Capture the cell that displays the provided text and extract its [x, y] central coordinate. 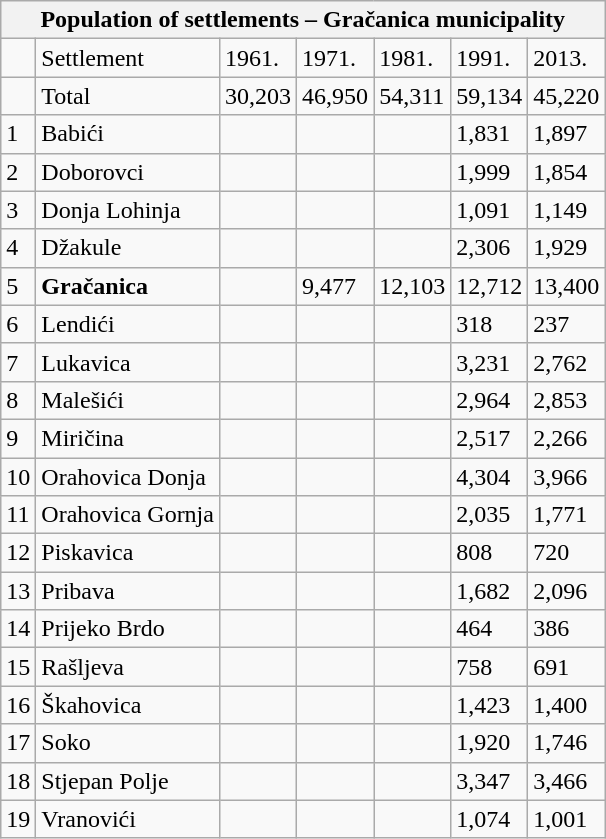
808 [490, 553]
9 [18, 438]
2013. [566, 58]
Babići [128, 134]
318 [490, 324]
1,897 [566, 134]
Stjepan Polje [128, 781]
Piskavica [128, 553]
11 [18, 515]
1,091 [490, 210]
1,682 [490, 591]
3,966 [566, 477]
Lukavica [128, 362]
1,831 [490, 134]
13 [18, 591]
1981. [412, 58]
5 [18, 286]
2,853 [566, 400]
16 [18, 705]
2,266 [566, 438]
237 [566, 324]
30,203 [258, 96]
19 [18, 819]
1971. [336, 58]
1,423 [490, 705]
12 [18, 553]
Settlement [128, 58]
1,999 [490, 172]
Orahovica Donja [128, 477]
8 [18, 400]
1,074 [490, 819]
386 [566, 629]
10 [18, 477]
2,517 [490, 438]
1,920 [490, 743]
758 [490, 667]
3,466 [566, 781]
6 [18, 324]
1991. [490, 58]
13,400 [566, 286]
4 [18, 248]
2,762 [566, 362]
Population of settlements – Gračanica municipality [303, 20]
1,854 [566, 172]
Prijeko Brdo [128, 629]
1,001 [566, 819]
2 [18, 172]
3 [18, 210]
3,231 [490, 362]
Škahovica [128, 705]
Donja Lohinja [128, 210]
720 [566, 553]
1,929 [566, 248]
464 [490, 629]
Lendići [128, 324]
1,746 [566, 743]
9,477 [336, 286]
1 [18, 134]
17 [18, 743]
15 [18, 667]
54,311 [412, 96]
3,347 [490, 781]
45,220 [566, 96]
59,134 [490, 96]
Orahovica Gornja [128, 515]
Gračanica [128, 286]
2,306 [490, 248]
Total [128, 96]
7 [18, 362]
46,950 [336, 96]
2,035 [490, 515]
1,149 [566, 210]
Malešići [128, 400]
12,103 [412, 286]
2,964 [490, 400]
4,304 [490, 477]
2,096 [566, 591]
Džakule [128, 248]
Vranovići [128, 819]
1,771 [566, 515]
1961. [258, 58]
Doborovci [128, 172]
Pribava [128, 591]
14 [18, 629]
691 [566, 667]
Soko [128, 743]
Miričina [128, 438]
18 [18, 781]
Rašljeva [128, 667]
12,712 [490, 286]
1,400 [566, 705]
